From the cell containing the given text, extract its center point as (X, Y) coordinate. 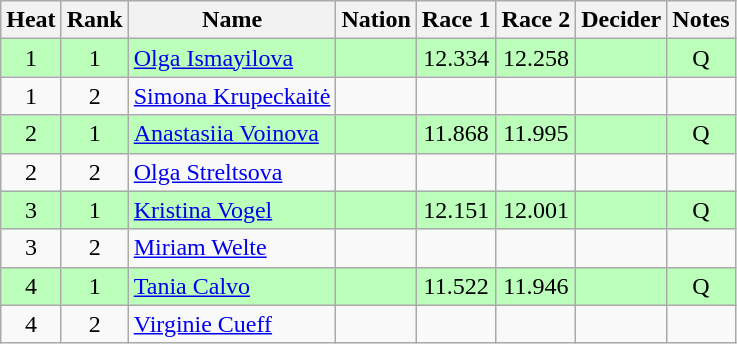
Race 1 (456, 20)
11.868 (456, 134)
Rank (94, 20)
12.258 (536, 58)
Name (232, 20)
12.334 (456, 58)
Race 2 (536, 20)
Heat (31, 20)
Decider (622, 20)
11.946 (536, 286)
Kristina Vogel (232, 210)
Olga Ismayilova (232, 58)
Anastasiia Voinova (232, 134)
12.001 (536, 210)
12.151 (456, 210)
Miriam Welte (232, 248)
Virginie Cueff (232, 324)
Olga Streltsova (232, 172)
Nation (376, 20)
Notes (701, 20)
Simona Krupeckaitė (232, 96)
11.995 (536, 134)
Tania Calvo (232, 286)
11.522 (456, 286)
